Determine the [x, y] coordinate at the center of the cell enclosing the given text.  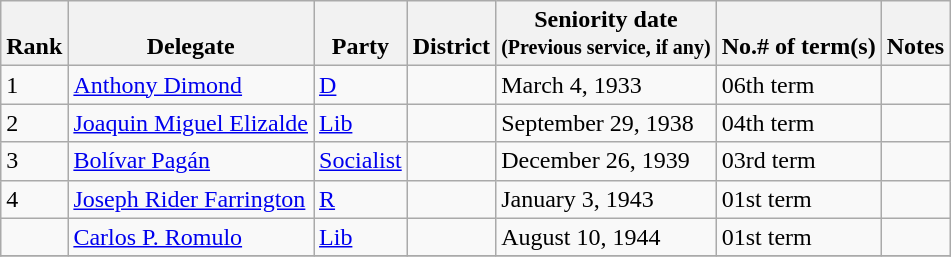
Socialist [361, 161]
Carlos P. Romulo [191, 237]
Notes [915, 34]
No.# of term(s) [798, 34]
R [361, 199]
3 [34, 161]
Delegate [191, 34]
4 [34, 199]
March 4, 1933 [606, 85]
04th term [798, 123]
D [361, 85]
August 10, 1944 [606, 237]
1 [34, 85]
Joaquin Miguel Elizalde [191, 123]
District [451, 34]
December 26, 1939 [606, 161]
Seniority date(Previous service, if any) [606, 34]
January 3, 1943 [606, 199]
03rd term [798, 161]
Party [361, 34]
Joseph Rider Farrington [191, 199]
Bolívar Pagán [191, 161]
06th term [798, 85]
2 [34, 123]
September 29, 1938 [606, 123]
Anthony Dimond [191, 85]
Rank [34, 34]
